Find where the given text appears and provide that cell's center as (X, Y) coordinate. 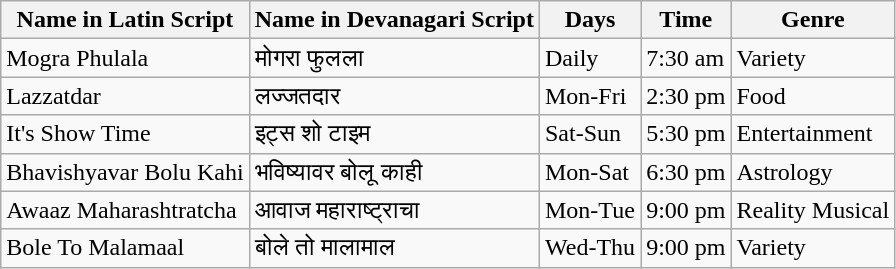
Wed-Thu (590, 248)
2:30 pm (686, 96)
Sat-Sun (590, 134)
7:30 am (686, 58)
Name in Devanagari Script (394, 20)
Time (686, 20)
6:30 pm (686, 172)
Mon-Sat (590, 172)
Reality Musical (813, 210)
बोले तो मालामाल (394, 248)
Days (590, 20)
Food (813, 96)
Daily (590, 58)
भविष्यावर बोलू काही (394, 172)
Astrology (813, 172)
It's Show Time (125, 134)
Name in Latin Script (125, 20)
Bole To Malamaal (125, 248)
आवाज महाराष्ट्राचा (394, 210)
लज्जतदार (394, 96)
5:30 pm (686, 134)
Lazzatdar (125, 96)
Bhavishyavar Bolu Kahi (125, 172)
Awaaz Maharashtratcha (125, 210)
मोगरा फुलला (394, 58)
Mon-Tue (590, 210)
Entertainment (813, 134)
Mon-Fri (590, 96)
इट्स शो टाइम (394, 134)
Genre (813, 20)
Mogra Phulala (125, 58)
